Find where the given text appears and provide that cell's center as [X, Y] coordinate. 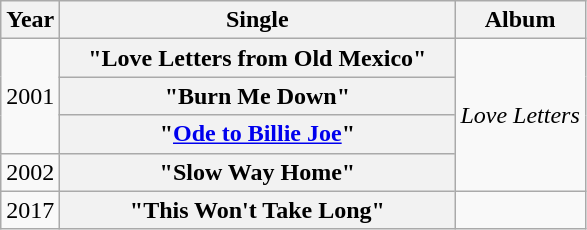
"Slow Way Home" [258, 172]
Year [30, 20]
Love Letters [520, 115]
2017 [30, 210]
Album [520, 20]
"Burn Me Down" [258, 96]
2002 [30, 172]
"Ode to Billie Joe" [258, 134]
Single [258, 20]
"Love Letters from Old Mexico" [258, 58]
2001 [30, 96]
"This Won't Take Long" [258, 210]
